Scan for the cell matching the given text and deliver its (X, Y) coordinate at center. 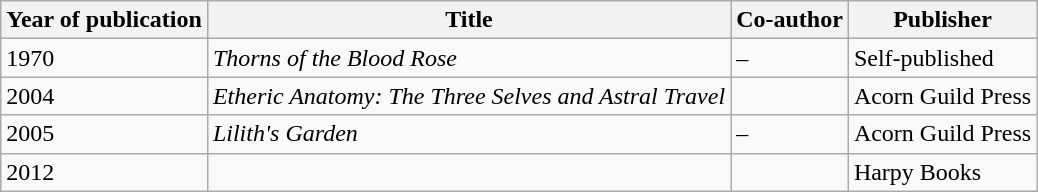
Harpy Books (942, 172)
Year of publication (104, 20)
Title (468, 20)
Self-published (942, 58)
2012 (104, 172)
Publisher (942, 20)
Thorns of the Blood Rose (468, 58)
Etheric Anatomy: The Three Selves and Astral Travel (468, 96)
Lilith's Garden (468, 134)
1970 (104, 58)
2004 (104, 96)
Co-author (790, 20)
2005 (104, 134)
